Pinpoint the cell where the given text exists, returning its (x, y) midpoint coordinate. 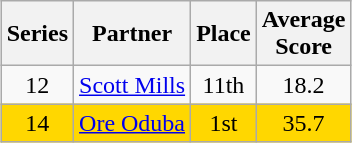
Series (37, 34)
35.7 (304, 123)
1st (224, 123)
Partner (132, 34)
Place (224, 34)
14 (37, 123)
Scott Mills (132, 85)
11th (224, 85)
12 (37, 85)
18.2 (304, 85)
AverageScore (304, 34)
Ore Oduba (132, 123)
